From the cell containing the given text, extract its center point as [X, Y] coordinate. 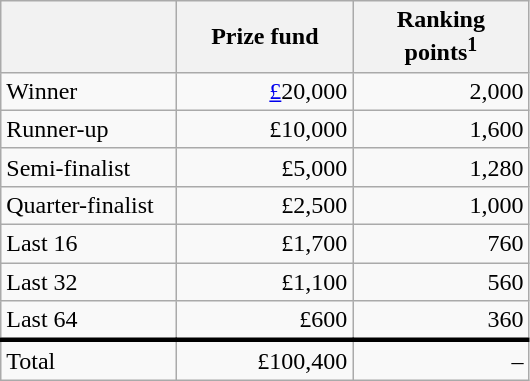
560 [441, 282]
Quarter-finalist [89, 205]
760 [441, 244]
1,280 [441, 167]
Last 32 [89, 282]
1,600 [441, 129]
360 [441, 321]
£600 [265, 321]
£1,100 [265, 282]
Runner-up [89, 129]
£5,000 [265, 167]
£2,500 [265, 205]
Total [89, 360]
£10,000 [265, 129]
1,000 [441, 205]
Semi-finalist [89, 167]
Last 16 [89, 244]
£100,400 [265, 360]
Last 64 [89, 321]
£20,000 [265, 91]
£1,700 [265, 244]
2,000 [441, 91]
– [441, 360]
Prize fund [265, 37]
Winner [89, 91]
Ranking points1 [441, 37]
